Detect which cell encompasses the target text, then output its (x, y) center coordinate. 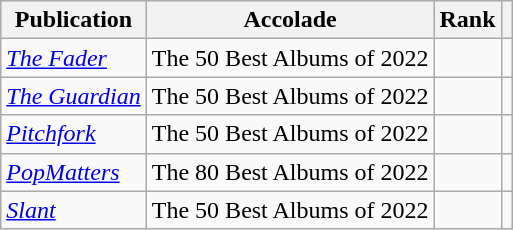
The Fader (74, 58)
Publication (74, 20)
Pitchfork (74, 134)
Rank (468, 20)
Accolade (290, 20)
The 80 Best Albums of 2022 (290, 172)
The Guardian (74, 96)
Slant (74, 210)
PopMatters (74, 172)
